For the text-containing cell, return its midpoint in [X, Y] coordinate format. 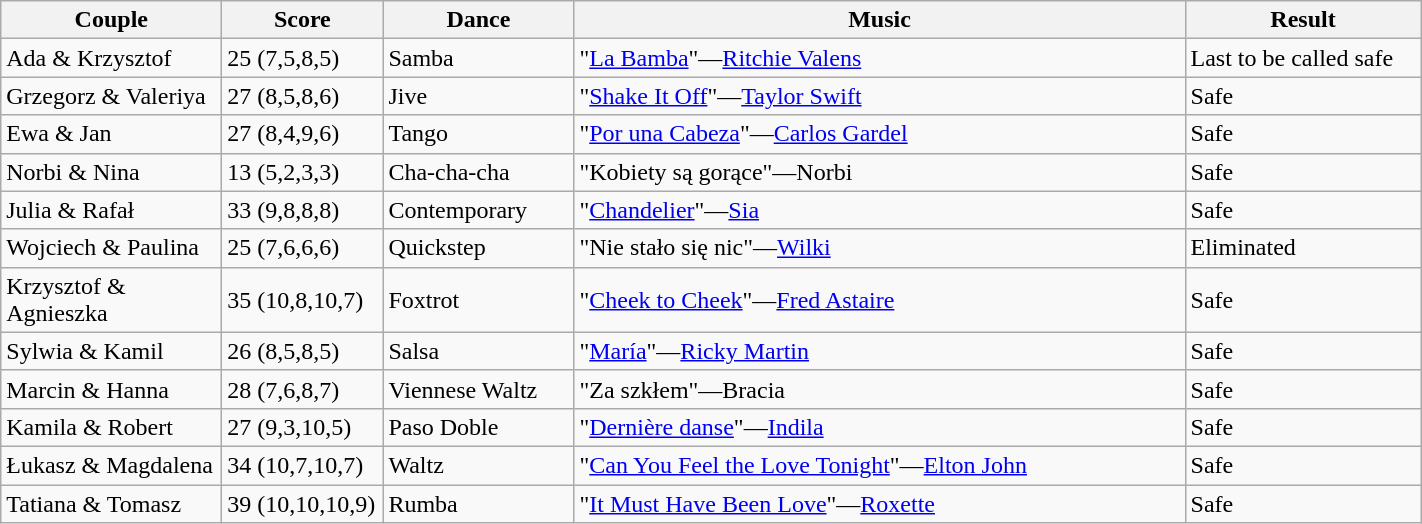
Eliminated [1303, 248]
Last to be called safe [1303, 58]
26 (8,5,8,5) [302, 351]
Łukasz & Magdalena [112, 465]
33 (9,8,8,8) [302, 210]
Tatiana & Tomasz [112, 503]
Marcin & Hanna [112, 389]
Ada & Krzysztof [112, 58]
Salsa [478, 351]
"Kobiety są gorące"—Norbi [880, 172]
"It Must Have Been Love"—Roxette [880, 503]
27 (8,5,8,6) [302, 96]
Foxtrot [478, 300]
"Dernière danse"—Indila [880, 427]
Result [1303, 20]
34 (10,7,10,7) [302, 465]
"La Bamba"—Ritchie Valens [880, 58]
Julia & Rafał [112, 210]
Tango [478, 134]
39 (10,10,10,9) [302, 503]
"Por una Cabeza"—Carlos Gardel [880, 134]
Contemporary [478, 210]
28 (7,6,8,7) [302, 389]
27 (8,4,9,6) [302, 134]
Kamila & Robert [112, 427]
Cha-cha-cha [478, 172]
"Cheek to Cheek"—Fred Astaire [880, 300]
Grzegorz & Valeriya [112, 96]
Waltz [478, 465]
35 (10,8,10,7) [302, 300]
25 (7,6,6,6) [302, 248]
"Nie stało się nic"—Wilki [880, 248]
Quickstep [478, 248]
Norbi & Nina [112, 172]
"Chandelier"—Sia [880, 210]
Wojciech & Paulina [112, 248]
Viennese Waltz [478, 389]
27 (9,3,10,5) [302, 427]
Paso Doble [478, 427]
Rumba [478, 503]
"Can You Feel the Love Tonight"—Elton John [880, 465]
"Shake It Off"—Taylor Swift [880, 96]
Ewa & Jan [112, 134]
Couple [112, 20]
Krzysztof & Agnieszka [112, 300]
Sylwia & Kamil [112, 351]
13 (5,2,3,3) [302, 172]
Music [880, 20]
Samba [478, 58]
Jive [478, 96]
Score [302, 20]
25 (7,5,8,5) [302, 58]
"María"—Ricky Martin [880, 351]
Dance [478, 20]
"Za szkłem"—Bracia [880, 389]
